From the cell containing the given text, extract its center point as [x, y] coordinate. 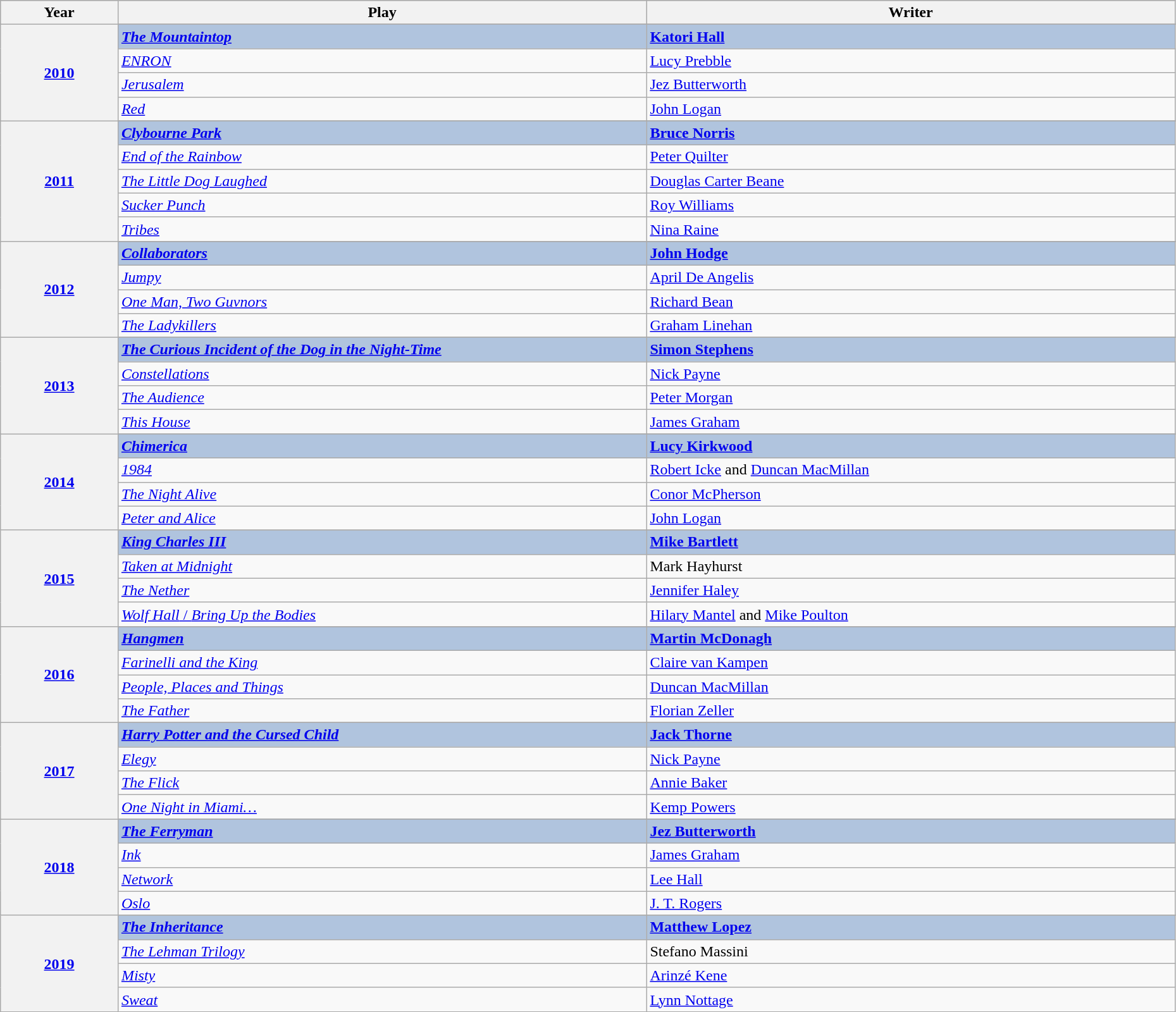
End of the Rainbow [382, 157]
2019 [59, 963]
Annie Baker [911, 783]
2017 [59, 771]
Lucy Prebble [911, 61]
Sucker Punch [382, 205]
Claire van Kampen [911, 662]
The Lehman Trilogy [382, 951]
Play [382, 13]
Jennifer Haley [911, 590]
Oslo [382, 903]
The Inheritance [382, 927]
Writer [911, 13]
King Charles III [382, 542]
Kemp Powers [911, 807]
Peter Quilter [911, 157]
Farinelli and the King [382, 662]
Jerusalem [382, 85]
Peter Morgan [911, 398]
The Night Alive [382, 494]
1984 [382, 470]
Lucy Kirkwood [911, 446]
2014 [59, 482]
The Little Dog Laughed [382, 181]
One Man, Two Guvnors [382, 302]
Nina Raine [911, 229]
Wolf Hall / Bring Up the Bodies [382, 614]
Douglas Carter Beane [911, 181]
2015 [59, 578]
Elegy [382, 759]
The Ferryman [382, 831]
Simon Stephens [911, 350]
2012 [59, 289]
Florian Zeller [911, 711]
April De Angelis [911, 277]
Peter and Alice [382, 518]
Mark Hayhurst [911, 566]
Lynn Nottage [911, 999]
Ink [382, 855]
Matthew Lopez [911, 927]
Hangmen [382, 638]
The Curious Incident of the Dog in the Night-Time [382, 350]
Sweat [382, 999]
Katori Hall [911, 37]
The Nether [382, 590]
Year [59, 13]
People, Places and Things [382, 686]
Collaborators [382, 253]
J. T. Rogers [911, 903]
Richard Bean [911, 302]
The Mountaintop [382, 37]
Hilary Mantel and Mike Poulton [911, 614]
Conor McPherson [911, 494]
Arinzé Kene [911, 975]
Taken at Midnight [382, 566]
2010 [59, 73]
The Audience [382, 398]
Chimerica [382, 446]
Roy Williams [911, 205]
Jack Thorne [911, 735]
2011 [59, 181]
Graham Linehan [911, 326]
Constellations [382, 374]
2013 [59, 386]
Tribes [382, 229]
Lee Hall [911, 879]
2016 [59, 674]
Bruce Norris [911, 133]
Clybourne Park [382, 133]
John Hodge [911, 253]
The Father [382, 711]
Duncan MacMillan [911, 686]
One Night in Miami… [382, 807]
The Ladykillers [382, 326]
Network [382, 879]
Harry Potter and the Cursed Child [382, 735]
Misty [382, 975]
Mike Bartlett [911, 542]
ENRON [382, 61]
Stefano Massini [911, 951]
Jumpy [382, 277]
The Flick [382, 783]
Robert Icke and Duncan MacMillan [911, 470]
Martin McDonagh [911, 638]
Red [382, 109]
This House [382, 422]
2018 [59, 867]
